Identify which cell holds the provided text, then report its (X, Y) central coordinate. 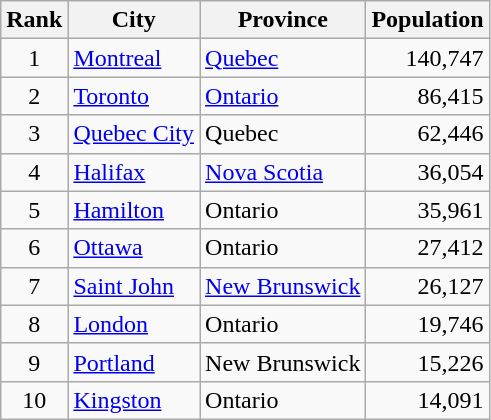
9 (34, 362)
London (134, 324)
Portland (134, 362)
Montreal (134, 58)
26,127 (428, 286)
5 (34, 210)
8 (34, 324)
7 (34, 286)
1 (34, 58)
62,446 (428, 134)
36,054 (428, 172)
15,226 (428, 362)
Ottawa (134, 248)
Halifax (134, 172)
Province (283, 20)
2 (34, 96)
Quebec City (134, 134)
4 (34, 172)
10 (34, 400)
Toronto (134, 96)
Hamilton (134, 210)
Population (428, 20)
140,747 (428, 58)
Saint John (134, 286)
27,412 (428, 248)
Rank (34, 20)
14,091 (428, 400)
Nova Scotia (283, 172)
86,415 (428, 96)
19,746 (428, 324)
35,961 (428, 210)
3 (34, 134)
Kingston (134, 400)
6 (34, 248)
City (134, 20)
